Extract the (X, Y) coordinate from the center of the cell holding the provided text.  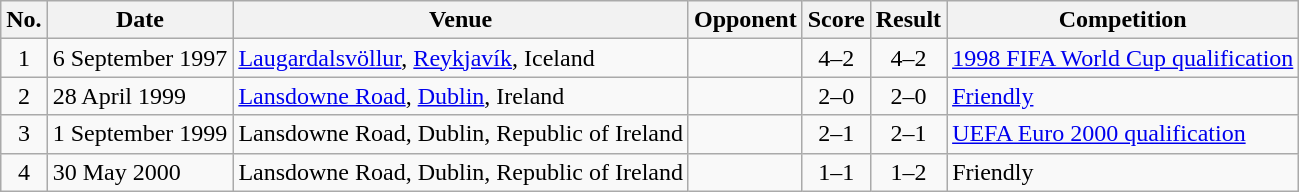
Competition (1123, 20)
Opponent (745, 20)
Laugardalsvöllur, Reykjavík, Iceland (461, 58)
28 April 1999 (140, 96)
1–2 (908, 172)
UEFA Euro 2000 qualification (1123, 134)
2 (24, 96)
1 September 1999 (140, 134)
Lansdowne Road, Dublin, Ireland (461, 96)
Date (140, 20)
6 September 1997 (140, 58)
1–1 (836, 172)
1998 FIFA World Cup qualification (1123, 58)
Score (836, 20)
30 May 2000 (140, 172)
1 (24, 58)
No. (24, 20)
Result (908, 20)
Venue (461, 20)
3 (24, 134)
4 (24, 172)
